Output the (x, y) coordinate of the center of the cell containing the given text.  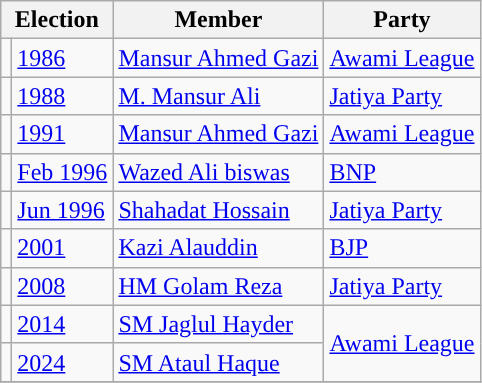
SM Ataul Haque (218, 362)
1986 (62, 58)
2024 (62, 362)
2001 (62, 248)
M. Mansur Ali (218, 96)
Party (402, 20)
2008 (62, 286)
Feb 1996 (62, 172)
BJP (402, 248)
Kazi Alauddin (218, 248)
Member (218, 20)
SM Jaglul Hayder (218, 324)
Jun 1996 (62, 210)
Wazed Ali biswas (218, 172)
Election (57, 20)
BNP (402, 172)
1988 (62, 96)
1991 (62, 134)
2014 (62, 324)
HM Golam Reza (218, 286)
Shahadat Hossain (218, 210)
